Scan for the cell matching the given text and deliver its [x, y] coordinate at center. 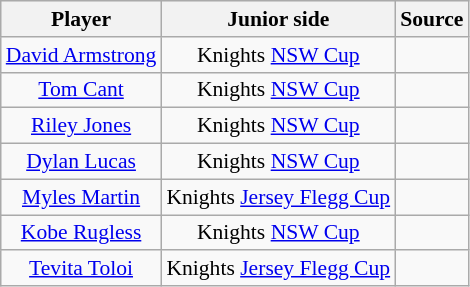
Myles Martin [82, 197]
Kobe Rugless [82, 233]
Player [82, 19]
Tevita Toloi [82, 269]
David Armstrong [82, 55]
Dylan Lucas [82, 162]
Tom Cant [82, 90]
Riley Jones [82, 126]
Source [432, 19]
Junior side [278, 19]
